Find where the given text appears and provide that cell's center as [X, Y] coordinate. 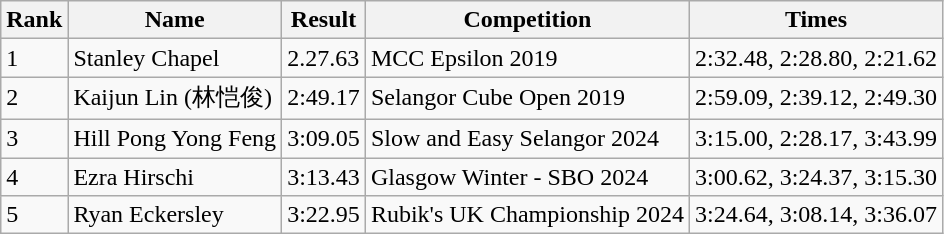
Selangor Cube Open 2019 [527, 98]
Ezra Hirschi [175, 177]
3:15.00, 2:28.17, 3:43.99 [816, 138]
Kaijun Lin (林恺俊) [175, 98]
2:32.48, 2:28.80, 2:21.62 [816, 58]
MCC Epsilon 2019 [527, 58]
Hill Pong Yong Feng [175, 138]
Result [324, 20]
Times [816, 20]
2.27.63 [324, 58]
Slow and Easy Selangor 2024 [527, 138]
Competition [527, 20]
5 [34, 215]
3:00.62, 3:24.37, 3:15.30 [816, 177]
Name [175, 20]
4 [34, 177]
2:49.17 [324, 98]
2:59.09, 2:39.12, 2:49.30 [816, 98]
Rank [34, 20]
1 [34, 58]
3 [34, 138]
Rubik's UK Championship 2024 [527, 215]
Ryan Eckersley [175, 215]
3:24.64, 3:08.14, 3:36.07 [816, 215]
Glasgow Winter - SBO 2024 [527, 177]
Stanley Chapel [175, 58]
3:09.05 [324, 138]
3:22.95 [324, 215]
3:13.43 [324, 177]
2 [34, 98]
